Return the [X, Y] coordinate for the center point of the cell that contains the specified text.  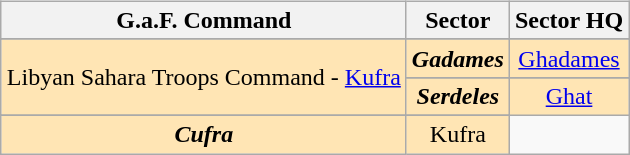
Ghat [568, 96]
Gadames [458, 58]
G.a.F. Command [204, 20]
Sector HQ [568, 20]
Ghadames [568, 58]
Serdeles [458, 96]
Libyan Sahara Troops Command - Kufra [204, 77]
Kufra [458, 134]
Sector [458, 20]
Cufra [204, 134]
